From the cell containing the given text, extract its center point as (X, Y) coordinate. 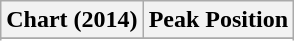
Peak Position (218, 20)
Chart (2014) (72, 20)
